Return the [x, y] coordinate for the center point of the cell that contains the specified text.  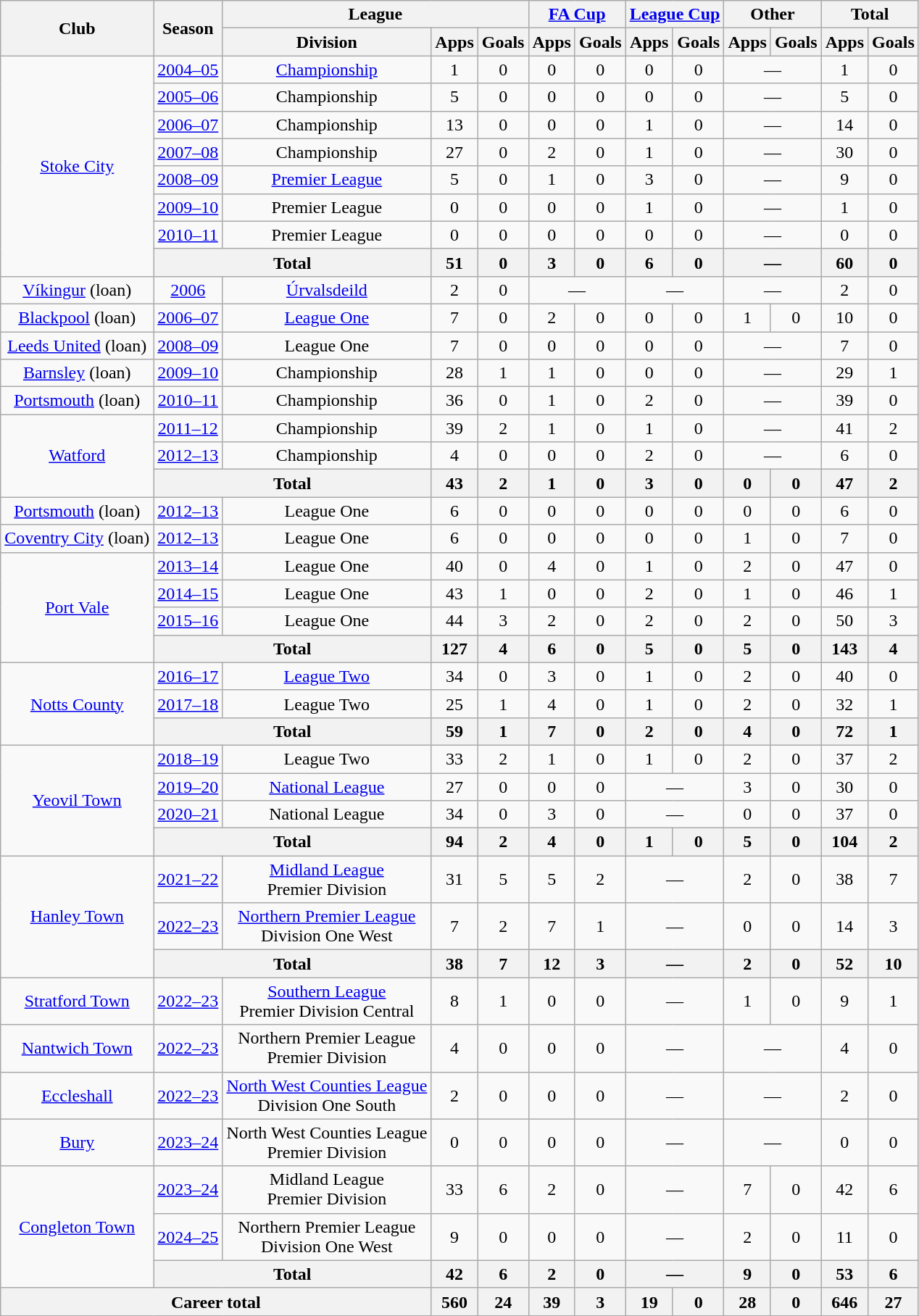
12 [552, 964]
Barnsley (loan) [77, 373]
Northern Premier LeaguePremier Division [327, 1048]
Bury [77, 1142]
2016–17 [188, 676]
Víkingur (loan) [77, 290]
2005–06 [188, 97]
51 [454, 262]
Southern LeaguePremier Division Central [327, 1001]
46 [844, 594]
104 [844, 842]
143 [844, 649]
Stratford Town [77, 1001]
Hanley Town [77, 917]
2013–14 [188, 566]
Leeds United (loan) [77, 346]
Watford [77, 456]
2007–08 [188, 152]
Season [188, 28]
Club [77, 28]
2004–05 [188, 70]
13 [454, 125]
North West Counties LeagueDivision One South [327, 1096]
Other [773, 14]
44 [454, 621]
League [375, 14]
2011–12 [188, 428]
2019–20 [188, 786]
2006 [188, 290]
32 [844, 704]
2017–18 [188, 704]
Congleton Town [77, 1227]
2021–22 [188, 880]
94 [454, 842]
2014–15 [188, 594]
North West Counties LeaguePremier Division [327, 1142]
2020–21 [188, 815]
72 [844, 731]
Nantwich Town [77, 1048]
25 [454, 704]
Eccleshall [77, 1096]
Yeovil Town [77, 800]
41 [844, 428]
11 [844, 1236]
59 [454, 731]
60 [844, 262]
560 [454, 1302]
53 [844, 1274]
19 [649, 1302]
Division [327, 42]
FA Cup [577, 14]
Coventry City (loan) [77, 538]
Career total [216, 1302]
29 [844, 373]
2015–16 [188, 621]
8 [454, 1001]
Stoke City [77, 166]
24 [503, 1302]
Port Vale [77, 607]
50 [844, 621]
2024–25 [188, 1236]
League Cup [675, 14]
646 [844, 1302]
Blackpool (loan) [77, 317]
Notts County [77, 704]
31 [454, 880]
52 [844, 964]
2018–19 [188, 759]
Úrvalsdeild [327, 290]
127 [454, 649]
36 [454, 401]
